For the text-containing cell, return its midpoint in [X, Y] coordinate format. 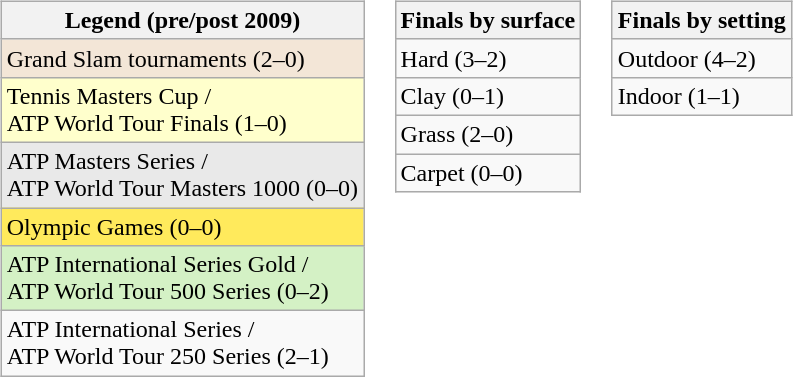
ATP International Series / ATP World Tour 250 Series (2–1) [182, 344]
Outdoor (4–2) [702, 58]
Grass (2–0) [488, 134]
Hard (3–2) [488, 58]
Finals by setting [702, 20]
Carpet (0–0) [488, 173]
Indoor (1–1) [702, 96]
ATP Masters Series / ATP World Tour Masters 1000 (0–0) [182, 174]
Grand Slam tournaments (2–0) [182, 58]
Clay (0–1) [488, 96]
Olympic Games (0–0) [182, 227]
Tennis Masters Cup / ATP World Tour Finals (1–0) [182, 110]
Finals by surface [488, 20]
Legend (pre/post 2009) [182, 20]
ATP International Series Gold / ATP World Tour 500 Series (0–2) [182, 278]
